Scan for the cell matching the given text and deliver its (X, Y) coordinate at center. 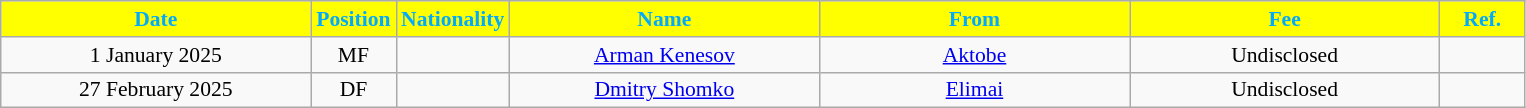
Date (156, 19)
Nationality (452, 19)
From (974, 19)
Position (354, 19)
MF (354, 55)
Dmitry Shomko (664, 90)
DF (354, 90)
Ref. (1482, 19)
Aktobe (974, 55)
1 January 2025 (156, 55)
Name (664, 19)
Elimai (974, 90)
Arman Kenesov (664, 55)
Fee (1285, 19)
27 February 2025 (156, 90)
